Output the [x, y] coordinate of the center of the cell containing the given text.  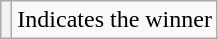
Indicates the winner [115, 20]
